Find where the given text appears and provide that cell's center as (x, y) coordinate. 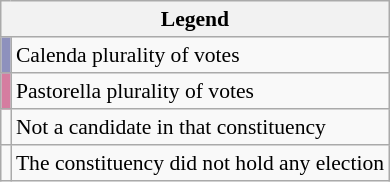
Legend (195, 19)
The constituency did not hold any election (200, 163)
Calenda plurality of votes (200, 55)
Pastorella plurality of votes (200, 91)
Not a candidate in that constituency (200, 127)
